From the cell containing the given text, extract its center point as [x, y] coordinate. 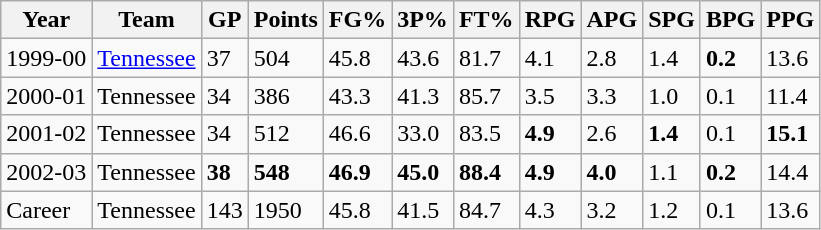
RPG [550, 20]
3.3 [612, 96]
504 [286, 58]
4.0 [612, 172]
11.4 [790, 96]
15.1 [790, 134]
GP [224, 20]
FT% [486, 20]
85.7 [486, 96]
2001-02 [46, 134]
PPG [790, 20]
2.6 [612, 134]
Points [286, 20]
3.2 [612, 210]
APG [612, 20]
2.8 [612, 58]
512 [286, 134]
45.0 [423, 172]
1.0 [672, 96]
37 [224, 58]
4.3 [550, 210]
Year [46, 20]
SPG [672, 20]
3P% [423, 20]
1.2 [672, 210]
33.0 [423, 134]
2002-03 [46, 172]
46.9 [357, 172]
Team [146, 20]
386 [286, 96]
548 [286, 172]
46.6 [357, 134]
3.5 [550, 96]
2000-01 [46, 96]
41.3 [423, 96]
38 [224, 172]
143 [224, 210]
84.7 [486, 210]
41.5 [423, 210]
1950 [286, 210]
1.1 [672, 172]
88.4 [486, 172]
43.6 [423, 58]
81.7 [486, 58]
14.4 [790, 172]
BPG [730, 20]
43.3 [357, 96]
FG% [357, 20]
83.5 [486, 134]
1999-00 [46, 58]
4.1 [550, 58]
Career [46, 210]
